Detect which cell encompasses the target text, then output its (x, y) center coordinate. 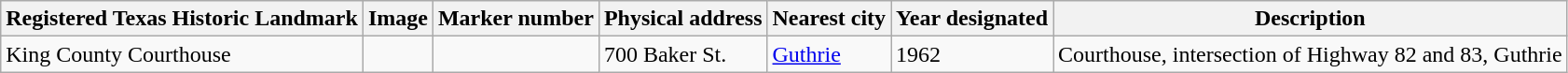
1962 (972, 54)
Description (1311, 19)
Nearest city (830, 19)
Registered Texas Historic Landmark (183, 19)
King County Courthouse (183, 54)
700 Baker St. (682, 54)
Marker number (516, 19)
Physical address (682, 19)
Year designated (972, 19)
Image (397, 19)
Courthouse, intersection of Highway 82 and 83, Guthrie (1311, 54)
Guthrie (830, 54)
